Detect which cell encompasses the target text, then output its (x, y) center coordinate. 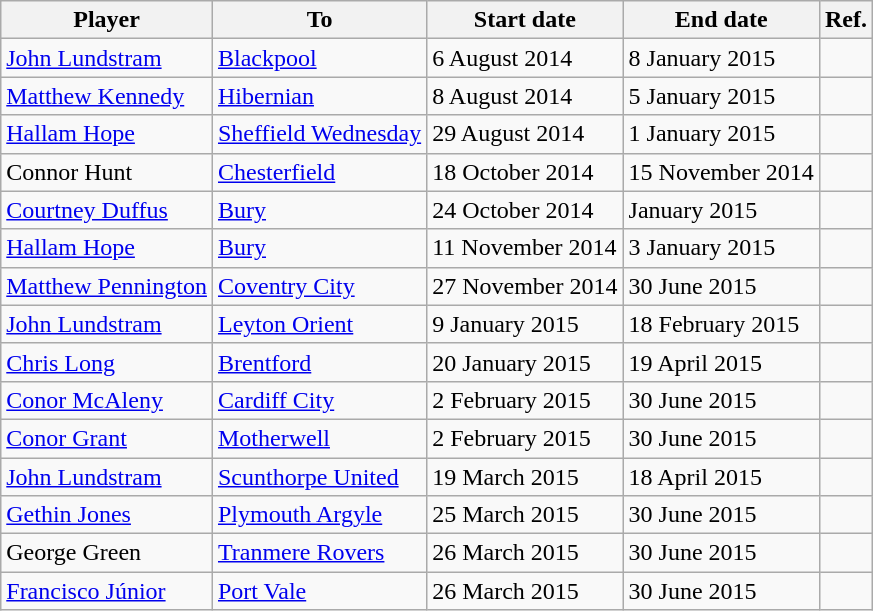
Gethin Jones (107, 515)
Brentford (319, 362)
Matthew Pennington (107, 286)
Conor Grant (107, 438)
18 February 2015 (721, 324)
Connor Hunt (107, 172)
19 April 2015 (721, 362)
9 January 2015 (525, 324)
29 August 2014 (525, 134)
Matthew Kennedy (107, 96)
Courtney Duffus (107, 210)
5 January 2015 (721, 96)
15 November 2014 (721, 172)
6 August 2014 (525, 58)
Chris Long (107, 362)
End date (721, 20)
Francisco Júnior (107, 591)
Sheffield Wednesday (319, 134)
George Green (107, 553)
25 March 2015 (525, 515)
1 January 2015 (721, 134)
27 November 2014 (525, 286)
To (319, 20)
Plymouth Argyle (319, 515)
8 January 2015 (721, 58)
Ref. (846, 20)
Blackpool (319, 58)
18 October 2014 (525, 172)
Conor McAleny (107, 400)
Tranmere Rovers (319, 553)
Chesterfield (319, 172)
3 January 2015 (721, 248)
January 2015 (721, 210)
11 November 2014 (525, 248)
Cardiff City (319, 400)
20 January 2015 (525, 362)
Scunthorpe United (319, 477)
18 April 2015 (721, 477)
Motherwell (319, 438)
Start date (525, 20)
Leyton Orient (319, 324)
Port Vale (319, 591)
Coventry City (319, 286)
Hibernian (319, 96)
24 October 2014 (525, 210)
8 August 2014 (525, 96)
19 March 2015 (525, 477)
Player (107, 20)
